Provide the [x, y] coordinate of the cell's center where the given text is located.  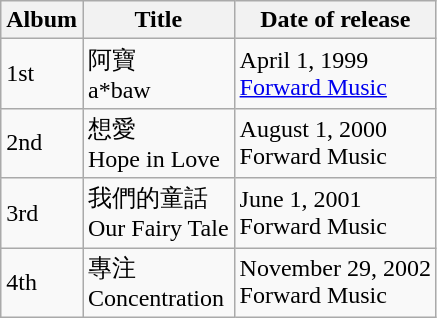
November 29, 2002Forward Music [335, 283]
阿寶a*baw [158, 74]
August 1, 2000Forward Music [335, 143]
1st [42, 74]
April 1, 1999Forward Music [335, 74]
想愛Hope in Love [158, 143]
Date of release [335, 20]
2nd [42, 143]
4th [42, 283]
我們的童話Our Fairy Tale [158, 213]
Title [158, 20]
專注Concentration [158, 283]
3rd [42, 213]
June 1, 2001Forward Music [335, 213]
Album [42, 20]
